Return the [X, Y] coordinate for the center point of the cell that contains the specified text.  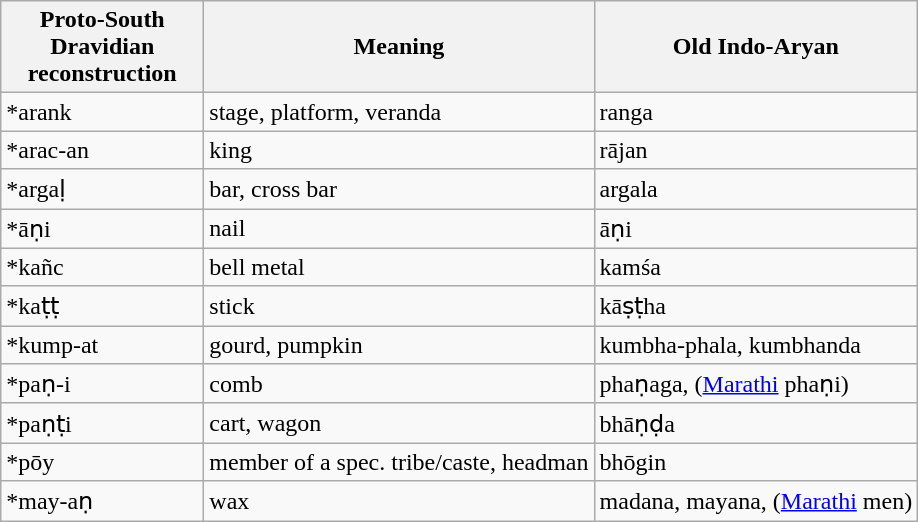
king [399, 150]
ranga [756, 112]
bhōgin [756, 462]
argala [756, 189]
kumbha-phala, kumbhanda [756, 345]
wax [399, 501]
*āṇi [102, 228]
*paṇ-i [102, 384]
member of a spec. tribe/caste, headman [399, 462]
kāṣṭha [756, 306]
madana, mayana, (Marathi men) [756, 501]
stick [399, 306]
cart, wagon [399, 423]
*arac-an [102, 150]
āṇi [756, 228]
Meaning [399, 47]
Proto-South Dravidian reconstruction [102, 47]
bhāṇḍa [756, 423]
*argaḷ [102, 189]
bell metal [399, 267]
*pōy [102, 462]
gourd, pumpkin [399, 345]
*arank [102, 112]
Old Indo-Aryan [756, 47]
rājan [756, 150]
stage, platform, veranda [399, 112]
*kump-at [102, 345]
kamśa [756, 267]
*may-aṇ [102, 501]
phaṇaga, (Marathi phaṇi) [756, 384]
*kañc [102, 267]
*kaṭṭ [102, 306]
*paṇṭi [102, 423]
nail [399, 228]
bar, cross bar [399, 189]
comb [399, 384]
